Provide the [x, y] coordinate of the cell's center where the given text is located.  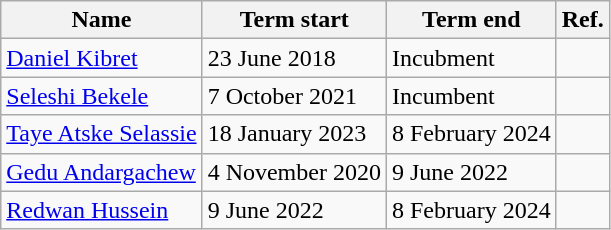
Seleshi Bekele [102, 96]
Term start [294, 20]
Taye Atske Selassie [102, 134]
Gedu Andargachew [102, 172]
4 November 2020 [294, 172]
7 October 2021 [294, 96]
Term end [471, 20]
Incubment [471, 58]
Ref. [582, 20]
Name [102, 20]
23 June 2018 [294, 58]
18 January 2023 [294, 134]
Redwan Hussein [102, 210]
Incumbent [471, 96]
Daniel Kibret [102, 58]
